Search for the cell housing the specified text and yield its [X, Y] center coordinate. 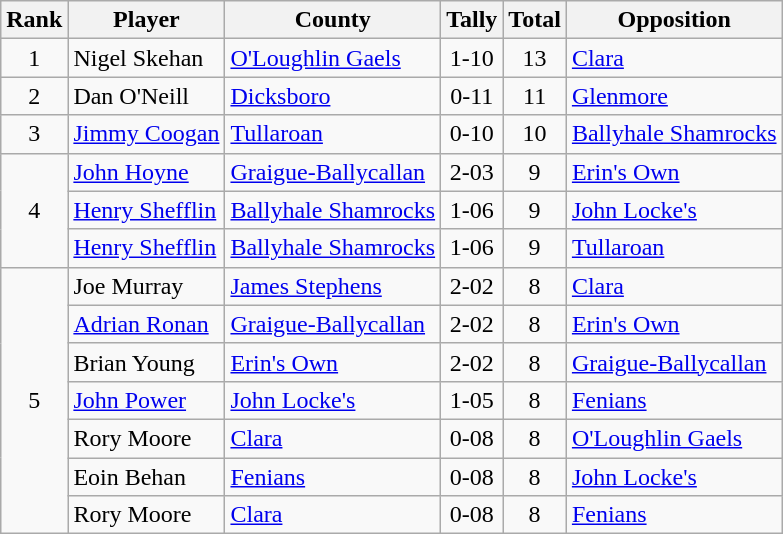
2-03 [472, 172]
County [333, 20]
5 [34, 400]
1 [34, 58]
John Power [146, 400]
10 [535, 134]
2 [34, 96]
3 [34, 134]
Opposition [674, 20]
0-10 [472, 134]
Glenmore [674, 96]
4 [34, 210]
0-11 [472, 96]
Rank [34, 20]
11 [535, 96]
Player [146, 20]
Nigel Skehan [146, 58]
James Stephens [333, 286]
Jimmy Coogan [146, 134]
1-05 [472, 400]
Tally [472, 20]
John Hoyne [146, 172]
1-10 [472, 58]
13 [535, 58]
Brian Young [146, 362]
Joe Murray [146, 286]
Dan O'Neill [146, 96]
Dicksboro [333, 96]
Total [535, 20]
Adrian Ronan [146, 324]
Eoin Behan [146, 477]
